Determine the [x, y] coordinate at the center of the cell enclosing the given text.  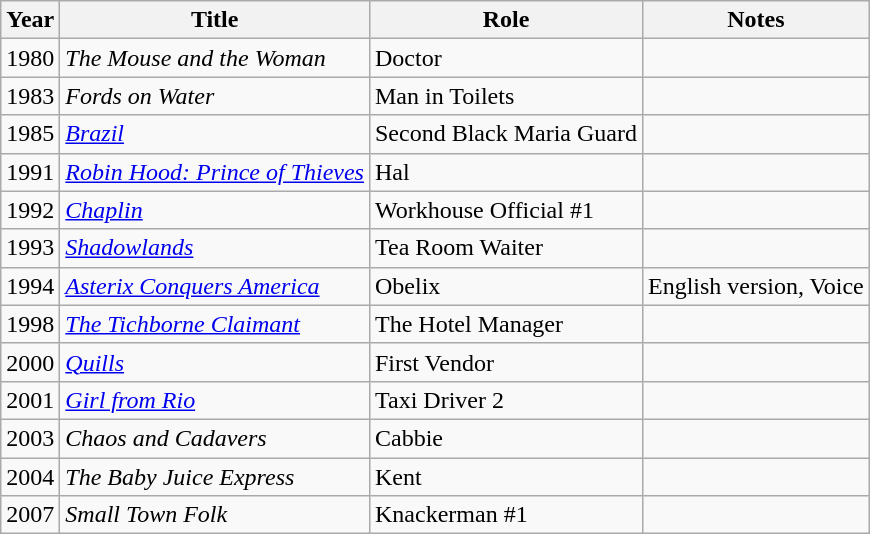
1983 [30, 96]
2003 [30, 438]
Fords on Water [215, 96]
1993 [30, 248]
The Hotel Manager [506, 324]
The Mouse and the Woman [215, 58]
Man in Toilets [506, 96]
Role [506, 20]
Taxi Driver 2 [506, 400]
The Tichborne Claimant [215, 324]
Asterix Conquers America [215, 286]
The Baby Juice Express [215, 477]
Cabbie [506, 438]
1980 [30, 58]
Brazil [215, 134]
2000 [30, 362]
Notes [756, 20]
Kent [506, 477]
1985 [30, 134]
Doctor [506, 58]
2007 [30, 515]
Robin Hood: Prince of Thieves [215, 172]
First Vendor [506, 362]
2004 [30, 477]
Title [215, 20]
Girl from Rio [215, 400]
Chaos and Cadavers [215, 438]
1998 [30, 324]
Second Black Maria Guard [506, 134]
Obelix [506, 286]
Quills [215, 362]
Tea Room Waiter [506, 248]
Year [30, 20]
Shadowlands [215, 248]
Chaplin [215, 210]
Knackerman #1 [506, 515]
Small Town Folk [215, 515]
Hal [506, 172]
1991 [30, 172]
Workhouse Official #1 [506, 210]
English version, Voice [756, 286]
1992 [30, 210]
2001 [30, 400]
1994 [30, 286]
